Identify which cell holds the provided text, then report its [x, y] central coordinate. 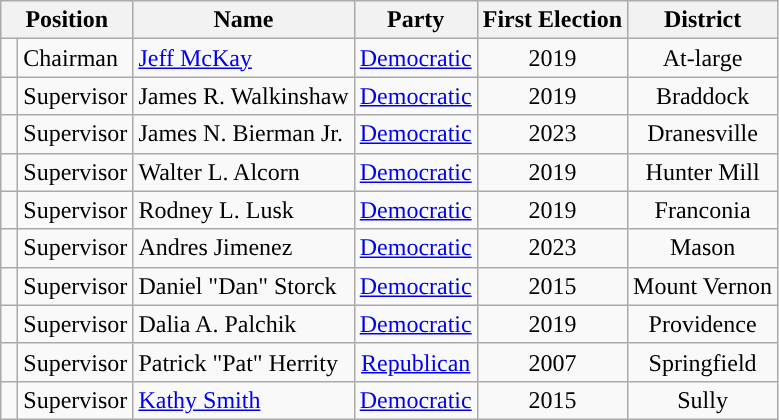
Patrick "Pat" Herrity [244, 362]
Braddock [703, 96]
Name [244, 20]
At-large [703, 58]
District [703, 20]
Mount Vernon [703, 286]
James N. Bierman Jr. [244, 134]
Sully [703, 400]
Andres Jimenez [244, 248]
First Election [552, 20]
Party [416, 20]
2007 [552, 362]
Franconia [703, 210]
Mason [703, 248]
Hunter Mill [703, 172]
Position [67, 20]
Chairman [76, 58]
Republican [416, 362]
Dalia A. Palchik [244, 324]
James R. Walkinshaw [244, 96]
Daniel "Dan" Storck [244, 286]
Kathy Smith [244, 400]
Walter L. Alcorn [244, 172]
Dranesville [703, 134]
Jeff McKay [244, 58]
Rodney L. Lusk [244, 210]
Springfield [703, 362]
Providence [703, 324]
